Locate the cell with the specified text and output its (x, y) center coordinate. 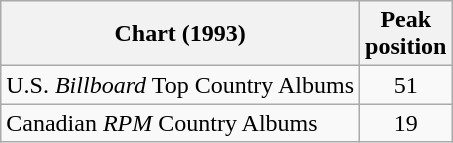
19 (406, 123)
U.S. Billboard Top Country Albums (180, 85)
Canadian RPM Country Albums (180, 123)
Chart (1993) (180, 34)
51 (406, 85)
Peakposition (406, 34)
